Output the [x, y] coordinate of the center of the cell containing the given text.  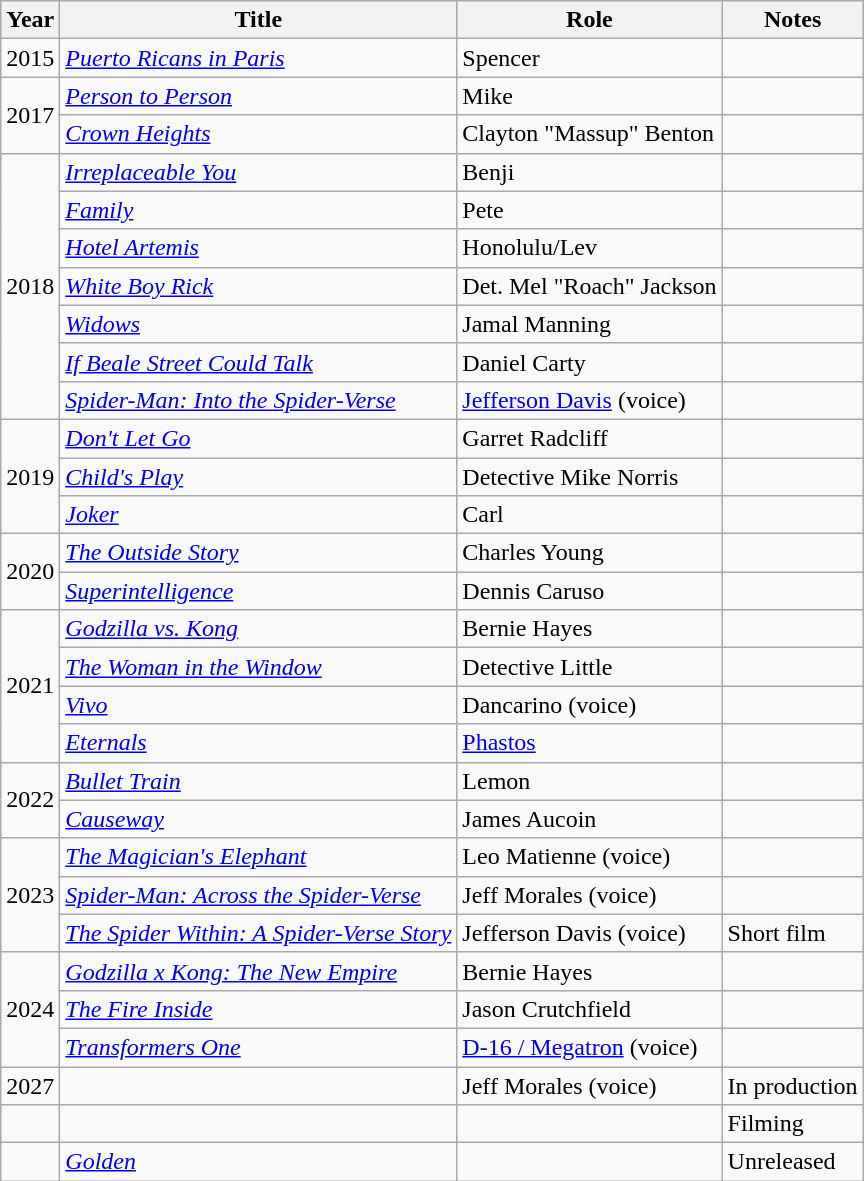
Irreplaceable You [258, 172]
Lemon [590, 781]
Eternals [258, 743]
2022 [30, 800]
Puerto Ricans in Paris [258, 58]
Widows [258, 324]
Phastos [590, 743]
Unreleased [792, 1162]
Leo Matienne (voice) [590, 857]
2019 [30, 476]
Golden [258, 1162]
Clayton "Massup" Benton [590, 134]
Title [258, 20]
The Magician's Elephant [258, 857]
Spider-Man: Into the Spider-Verse [258, 400]
Carl [590, 515]
The Woman in the Window [258, 667]
2027 [30, 1085]
James Aucoin [590, 819]
Bullet Train [258, 781]
Notes [792, 20]
In production [792, 1085]
Daniel Carty [590, 362]
Jamal Manning [590, 324]
White Boy Rick [258, 286]
Don't Let Go [258, 438]
Child's Play [258, 477]
Spencer [590, 58]
Garret Radcliff [590, 438]
Spider-Man: Across the Spider-Verse [258, 895]
Filming [792, 1124]
Detective Mike Norris [590, 477]
2018 [30, 286]
Pete [590, 210]
2024 [30, 1009]
Crown Heights [258, 134]
Det. Mel "Roach" Jackson [590, 286]
Role [590, 20]
Dancarino (voice) [590, 705]
Detective Little [590, 667]
Jason Crutchfield [590, 1009]
2023 [30, 895]
Dennis Caruso [590, 591]
Short film [792, 933]
Causeway [258, 819]
Transformers One [258, 1047]
Charles Young [590, 553]
Honolulu/Lev [590, 248]
2017 [30, 115]
Godzilla vs. Kong [258, 629]
The Outside Story [258, 553]
Superintelligence [258, 591]
The Spider Within: A Spider-Verse Story [258, 933]
Benji [590, 172]
Godzilla x Kong: The New Empire [258, 971]
2021 [30, 686]
Year [30, 20]
Family [258, 210]
D-16 / Megatron (voice) [590, 1047]
2015 [30, 58]
The Fire Inside [258, 1009]
Person to Person [258, 96]
2020 [30, 572]
Vivo [258, 705]
Hotel Artemis [258, 248]
Mike [590, 96]
Joker [258, 515]
If Beale Street Could Talk [258, 362]
